Determine the [X, Y] coordinate at the center of the cell enclosing the given text.  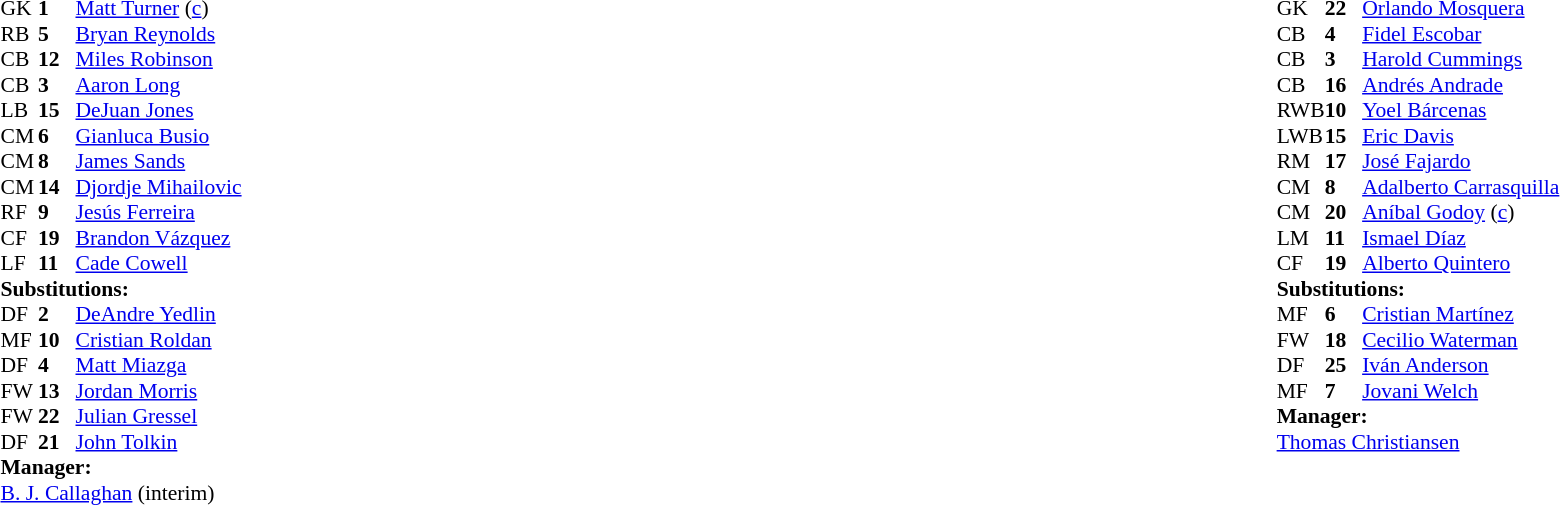
LF [19, 263]
14 [57, 187]
2 [57, 315]
18 [1344, 340]
Eric Davis [1460, 136]
Cristian Roldan [159, 340]
Cecilio Waterman [1460, 340]
21 [57, 442]
25 [1344, 365]
Julian Gressel [159, 417]
22 [57, 417]
Bryan Reynolds [159, 34]
RF [19, 213]
20 [1344, 213]
Andrés Andrade [1460, 85]
José Fajardo [1460, 161]
Cristian Martínez [1460, 315]
Djordje Mihailovic [159, 187]
5 [57, 34]
Jovani Welch [1460, 391]
LM [1301, 238]
16 [1344, 85]
LB [19, 111]
9 [57, 213]
Jordan Morris [159, 391]
Brandon Vázquez [159, 238]
John Tolkin [159, 442]
Harold Cummings [1460, 59]
LWB [1301, 136]
13 [57, 391]
DeAndre Yedlin [159, 315]
Adalberto Carrasquilla [1460, 187]
Miles Robinson [159, 59]
7 [1344, 391]
Iván Anderson [1460, 365]
Ismael Díaz [1460, 238]
Aníbal Godoy (c) [1460, 213]
Gianluca Busio [159, 136]
RWB [1301, 111]
Aaron Long [159, 85]
17 [1344, 161]
Yoel Bárcenas [1460, 111]
Matt Miazga [159, 365]
DeJuan Jones [159, 111]
Cade Cowell [159, 263]
12 [57, 59]
RM [1301, 161]
RB [19, 34]
Jesús Ferreira [159, 213]
Fidel Escobar [1460, 34]
Thomas Christiansen [1418, 442]
Alberto Quintero [1460, 263]
James Sands [159, 161]
